Return the [X, Y] coordinate for the center point of the cell that contains the specified text.  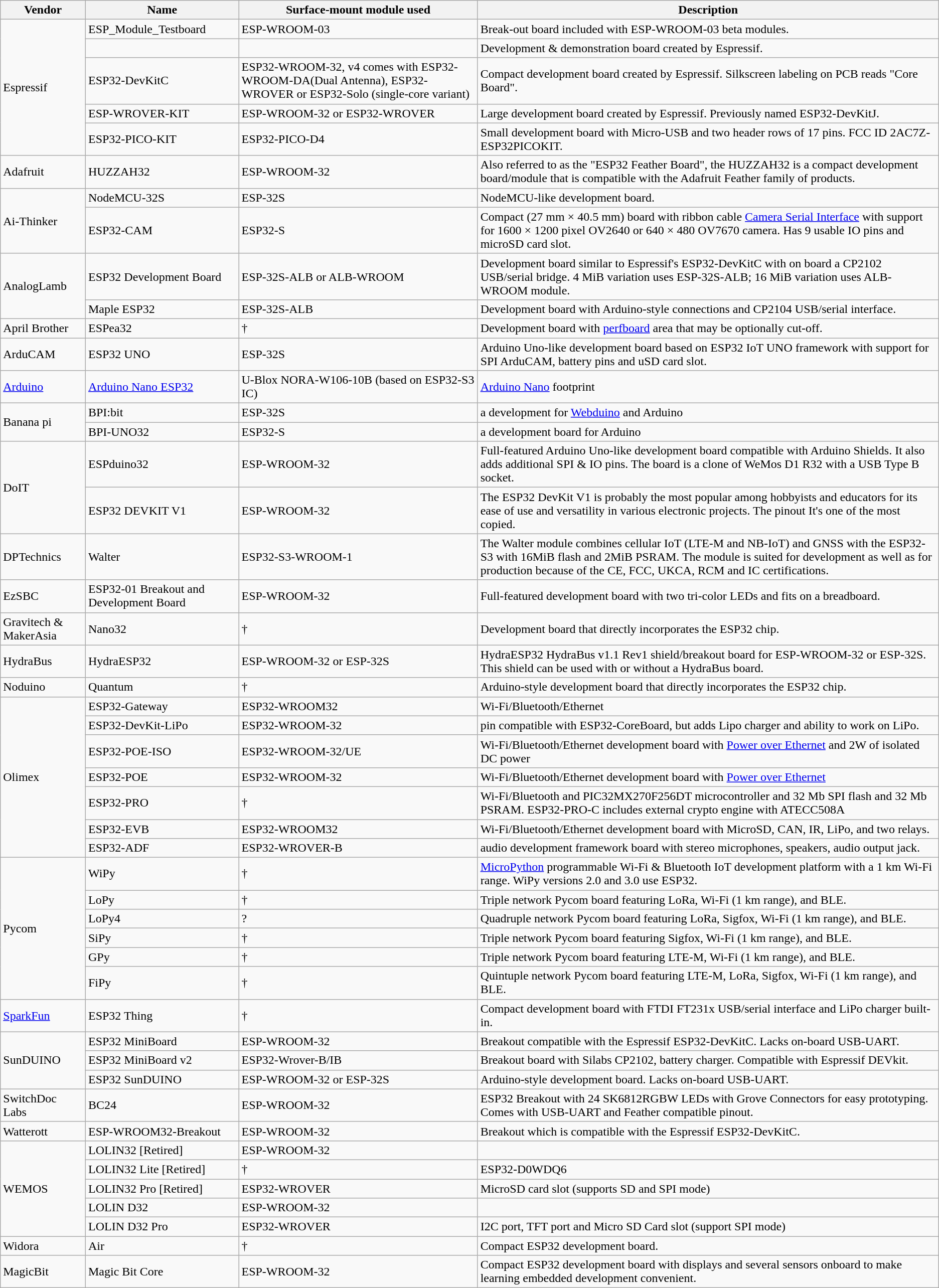
LoPy4 [162, 919]
WiPy [162, 874]
ESP32-POE-ISO [162, 751]
SiPy [162, 938]
ESP32-Wrover-B/IB [358, 1060]
Arduino-style development board. Lacks on-board USB-UART. [708, 1079]
Full-featured development board with two tri-color LEDs and fits on a breadboard. [708, 596]
April Brother [43, 328]
ESP32-ADF [162, 848]
BPI-UNO32 [162, 432]
? [358, 919]
ESP-WROOM32-Breakout [162, 1131]
HydraBus [43, 661]
ESP32-POE [162, 777]
ESP32 MiniBoard [162, 1041]
ESP32-Gateway [162, 706]
Olimex [43, 777]
a development board for Arduino [708, 432]
pin compatible with ESP32-CoreBoard, but adds Lipo charger and ability to work on LiPo. [708, 725]
HydraESP32 HydraBus v1.1 Rev1 shield/breakout board for ESP-WROOM-32 or ESP-32S. This shield can be used with or without a HydraBus board. [708, 661]
Compact development board with FTDI FT231x USB/serial interface and LiPo charger built-in. [708, 1015]
LOLIN D32 Pro [162, 1227]
Espressif [43, 87]
NodeMCU-like development board. [708, 198]
Maple ESP32 [162, 309]
ESP32 MiniBoard v2 [162, 1060]
SparkFun [43, 1015]
MagicBit [43, 1272]
Arduino Uno-like development board based on ESP32 IoT UNO framework with support for SPI ArduCAM, battery pins and uSD card slot. [708, 354]
Gravitech & MakerAsia [43, 629]
Quantum [162, 687]
ESP32 SunDUINO [162, 1079]
ESP-WROVER-KIT [162, 113]
ESP32-WROVER-B [358, 848]
GPy [162, 957]
DPTechnics [43, 557]
LOLIN D32 [162, 1208]
LoPy [162, 900]
audio development framework board with stereo microphones, speakers, audio output jack. [708, 848]
ESP32 Thing [162, 1015]
ESP32-DevKit-LiPo [162, 725]
ESP32-CAM [162, 230]
Ai-Thinker [43, 221]
ESP32-EVB [162, 829]
Break-out board included with ESP-WROOM-03 beta modules. [708, 29]
ESP-WROOM-03 [358, 29]
Compact ESP32 development board. [708, 1246]
HydraESP32 [162, 661]
Description [708, 10]
LOLIN32 [Retired] [162, 1150]
WEMOS [43, 1188]
Compact development board created by Espressif. Silkscreen labeling on PCB reads "Core Board". [708, 81]
NodeMCU-32S [162, 198]
ESP32-PICO-D4 [358, 139]
MicroSD card slot (supports SD and SPI mode) [708, 1188]
Walter [162, 557]
AnalogLamb [43, 286]
Wi-Fi/Bluetooth/Ethernet development board with Power over Ethernet and 2W of isolated DC power [708, 751]
Wi-Fi/Bluetooth/Ethernet development board with MicroSD, CAN, IR, LiPo, and two relays. [708, 829]
Vendor [43, 10]
U-Blox NORA-W106-10B (based on ESP32-S3 IC) [358, 387]
Compact ESP32 development board with displays and several sensors onboard to make learning embedded development convenient. [708, 1272]
ESP32-WROOM-32/UE [358, 751]
Triple network Pycom board featuring LoRa, Wi-Fi (1 km range), and BLE. [708, 900]
Adafruit [43, 172]
Arduino [43, 387]
Breakout board with Silabs CP2102, battery charger. Compatible with Espressif DEVkit. [708, 1060]
Breakout compatible with the Espressif ESP32-DevKitC. Lacks on-board USB-UART. [708, 1041]
ESP32-PICO-KIT [162, 139]
HUZZAH32 [162, 172]
Triple network Pycom board featuring LTE-M, Wi-Fi (1 km range), and BLE. [708, 957]
Name [162, 10]
Wi-Fi/Bluetooth/Ethernet development board with Power over Ethernet [708, 777]
ESP32 UNO [162, 354]
a development for Webduino and Arduino [708, 413]
LOLIN32 Lite [Retired] [162, 1169]
Arduino-style development board that directly incorporates the ESP32 chip. [708, 687]
Wi-Fi/Bluetooth/Ethernet [708, 706]
ESP32-S3-WROOM-1 [358, 557]
ESP-32S-ALB or ALB-WROOM [358, 276]
LOLIN32 Pro [Retired] [162, 1188]
Quintuple network Pycom board featuring LTE-M, LoRa, Sigfox, Wi-Fi (1 km range), and BLE. [708, 983]
BPI:bit [162, 413]
ESP32 DEVKIT V1 [162, 511]
ESP_Module_Testboard [162, 29]
ESP32-D0WDQ6 [708, 1169]
Quadruple network Pycom board featuring LoRa, Sigfox, Wi-Fi (1 km range), and BLE. [708, 919]
Breakout which is compatible with the Espressif ESP32-DevKitC. [708, 1131]
ArduCAM [43, 354]
Development & demonstration board created by Espressif. [708, 48]
Development board with perfboard area that may be optionally cut-off. [708, 328]
Watterott [43, 1131]
ESP-WROOM-32 or ESP32-WROVER [358, 113]
Noduino [43, 687]
Surface-mount module used [358, 10]
Air [162, 1246]
Development board that directly incorporates the ESP32 chip. [708, 629]
ESP32-PRO [162, 802]
EzSBC [43, 596]
Arduino Nano ESP32 [162, 387]
ESP32 Breakout with 24 SK6812RGBW LEDs with Grove Connectors for easy prototyping. Comes with USB-UART and Feather compatible pinout. [708, 1105]
ESP32 Development Board [162, 276]
Pycom [43, 928]
FiPy [162, 983]
ESP-32S-ALB [358, 309]
Magic Bit Core [162, 1272]
Small development board with Micro-USB and two header rows of 17 pins. FCC ID 2AC7Z-ESP32PICOKIT. [708, 139]
I2C port, TFT port and Micro SD Card slot (support SPI mode) [708, 1227]
ESPduino32 [162, 464]
Triple network Pycom board featuring Sigfox, Wi-Fi (1 km range), and BLE. [708, 938]
DoIT [43, 488]
Wi-Fi/Bluetooth and PIC32MX270F256DT microcontroller and 32 Mb SPI flash and 32 Mb PSRAM. ESP32-PRO-C includes external crypto engine with ATECC508A [708, 802]
ESP32-01 Breakout and Development Board [162, 596]
SunDUINO [43, 1060]
ESP32-DevKitC [162, 81]
Development board with Arduino-style connections and CP2104 USB/serial interface. [708, 309]
Banana pi [43, 422]
MicroPython programmable Wi-Fi & Bluetooth IoT development platform with a 1 km Wi-Fi range. WiPy versions 2.0 and 3.0 use ESP32. [708, 874]
ESP32-WROOM-32, v4 comes with ESP32-WROOM-DA(Dual Antenna), ESP32-WROVER or ESP32-Solo (single-core variant) [358, 81]
Large development board created by Espressif. Previously named ESP32-DevKitJ. [708, 113]
BC24 [162, 1105]
Arduino Nano footprint [708, 387]
Widora [43, 1246]
SwitchDoc Labs [43, 1105]
ESPea32 [162, 328]
Nano32 [162, 629]
